Output the (X, Y) coordinate of the center of the cell containing the given text.  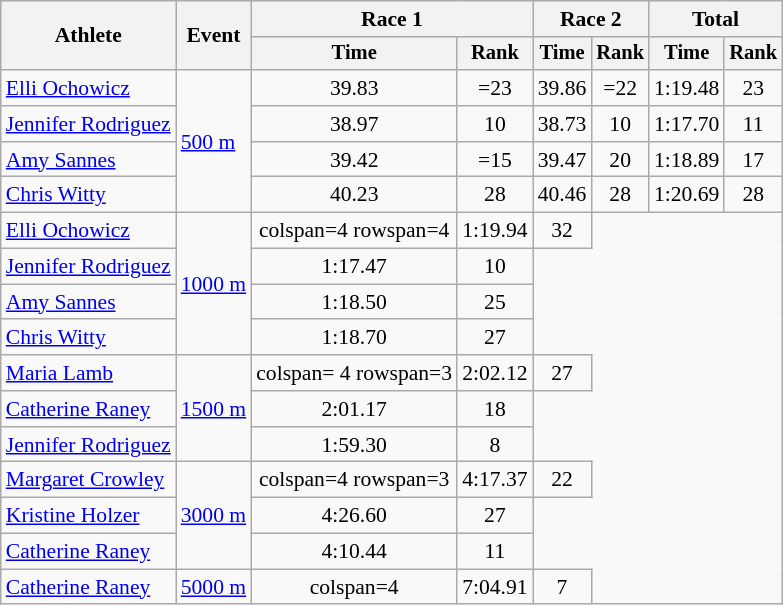
23 (753, 88)
2:01.17 (354, 409)
=23 (494, 88)
4:10.44 (354, 552)
18 (494, 409)
500 m (214, 141)
Maria Lamb (88, 373)
39.83 (354, 88)
Total (716, 19)
1:18.50 (354, 302)
40.46 (562, 195)
38.97 (354, 124)
1:20.69 (686, 195)
39.86 (562, 88)
4:17.37 (494, 480)
5000 m (214, 587)
40.23 (354, 195)
Race 2 (591, 19)
38.73 (562, 124)
22 (562, 480)
39.42 (354, 160)
20 (620, 160)
1500 m (214, 408)
Event (214, 36)
7:04.91 (494, 587)
Athlete (88, 36)
colspan= 4 rowspan=3 (354, 373)
=22 (620, 88)
1:19.94 (494, 231)
8 (494, 445)
1:59.30 (354, 445)
colspan=4 rowspan=4 (354, 231)
Kristine Holzer (88, 516)
3000 m (214, 516)
1:18.89 (686, 160)
7 (562, 587)
39.47 (562, 160)
25 (494, 302)
1:18.70 (354, 338)
1:17.47 (354, 267)
32 (562, 231)
1:19.48 (686, 88)
Margaret Crowley (88, 480)
colspan=4 (354, 587)
Race 1 (392, 19)
4:26.60 (354, 516)
=15 (494, 160)
colspan=4 rowspan=3 (354, 480)
17 (753, 160)
1:17.70 (686, 124)
1000 m (214, 284)
2:02.12 (494, 373)
